Determine the (x, y) coordinate at the center of the cell enclosing the given text.  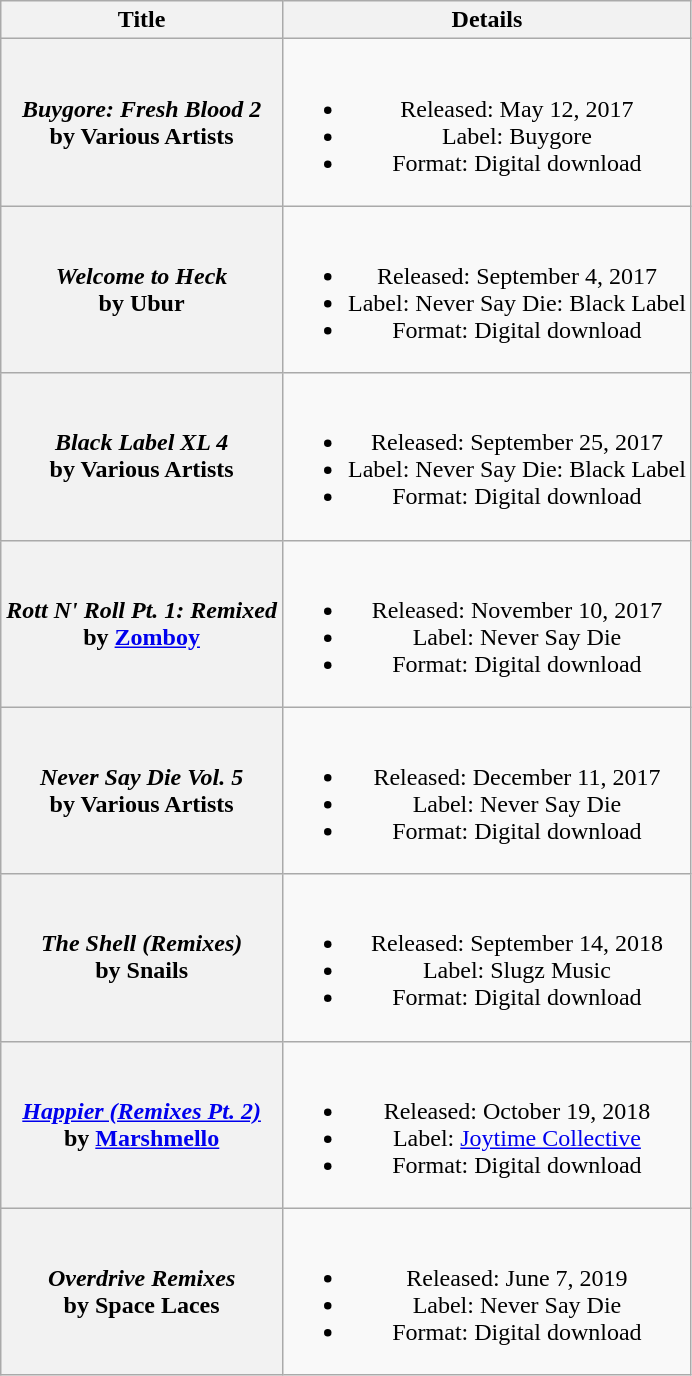
Black Label XL 4by Various Artists (142, 456)
Released: December 11, 2017Label: Never Say DieFormat: Digital download (486, 790)
Released: September 25, 2017Label: Never Say Die: Black LabelFormat: Digital download (486, 456)
Released: June 7, 2019Label: Never Say DieFormat: Digital download (486, 1292)
Released: September 4, 2017Label: Never Say Die: Black LabelFormat: Digital download (486, 290)
Overdrive Remixesby Space Laces (142, 1292)
Welcome to Heckby Ubur (142, 290)
Happier (Remixes Pt. 2)by Marshmello (142, 1124)
Never Say Die Vol. 5by Various Artists (142, 790)
Released: October 19, 2018Label: Joytime CollectiveFormat: Digital download (486, 1124)
Buygore: Fresh Blood 2by Various Artists (142, 122)
Released: November 10, 2017Label: Never Say DieFormat: Digital download (486, 624)
Released: May 12, 2017Label: BuygoreFormat: Digital download (486, 122)
Details (486, 20)
Title (142, 20)
Rott N' Roll Pt. 1: Remixedby Zomboy (142, 624)
Released: September 14, 2018Label: Slugz MusicFormat: Digital download (486, 958)
The Shell (Remixes)by Snails (142, 958)
